Pinpoint the cell where the given text exists, returning its (x, y) midpoint coordinate. 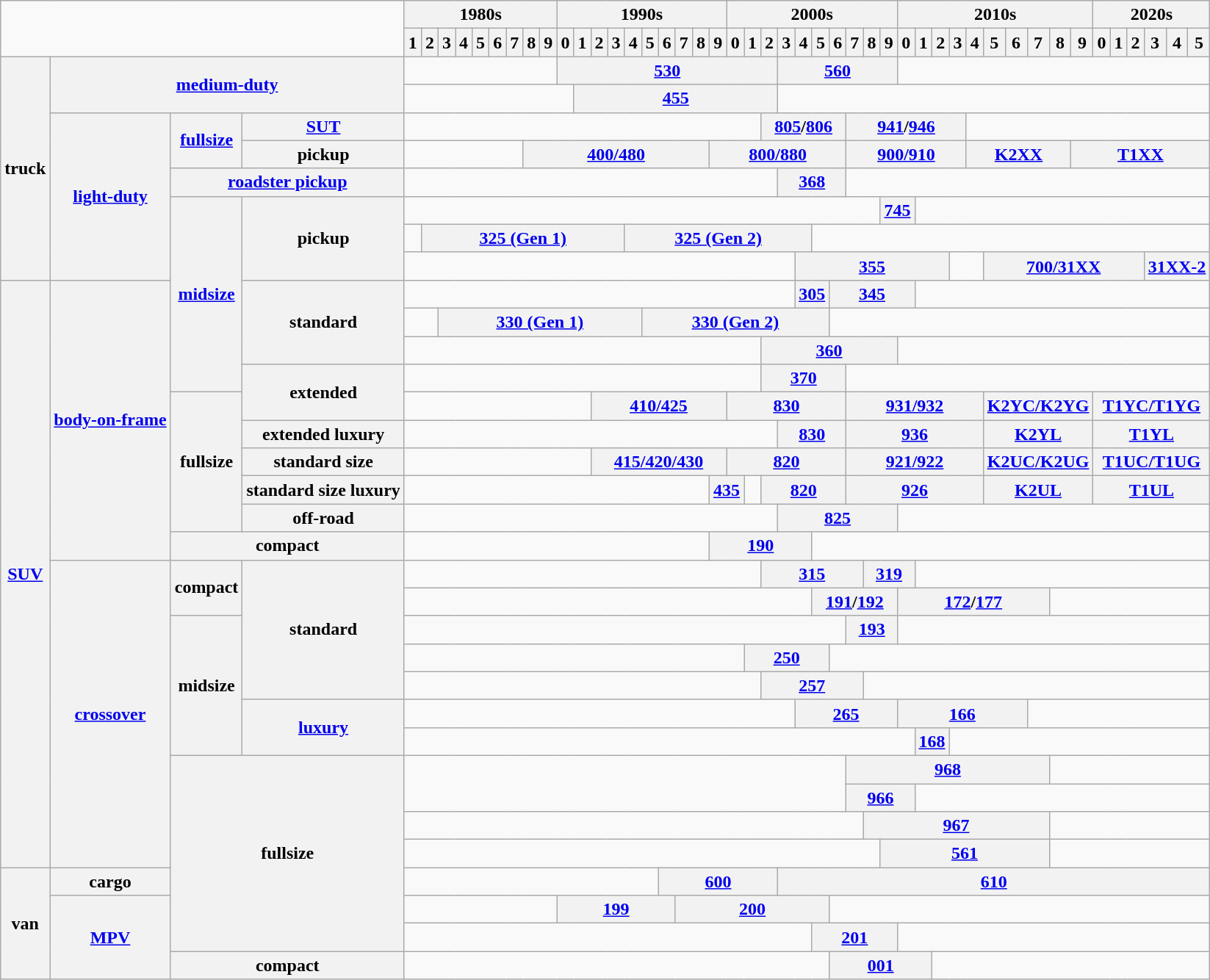
extended (323, 392)
319 (889, 574)
T1YC/T1YG (1152, 406)
400/480 (616, 154)
200 (752, 909)
921/922 (915, 462)
825 (838, 518)
370 (804, 378)
530 (667, 71)
410/425 (658, 406)
368 (813, 182)
700/31XX (1064, 266)
305 (813, 294)
1990s (642, 15)
415/420/430 (658, 462)
SUV (25, 573)
168 (932, 741)
luxury (323, 727)
2000s (812, 15)
315 (813, 574)
T1XX (1140, 154)
325 (Gen 2) (719, 238)
body-on-frame (110, 420)
172/177 (973, 602)
250 (787, 657)
K2YC/K2YG (1038, 406)
1980s (480, 15)
931/932 (915, 406)
926 (915, 490)
345 (872, 294)
610 (994, 882)
cargo (110, 882)
SUT (323, 126)
truck (25, 168)
K2YL (1038, 434)
medium-duty (228, 84)
K2UL (1038, 490)
199 (616, 909)
190 (760, 546)
745 (898, 210)
T1UC/T1UG (1152, 462)
van (25, 923)
2010s (995, 15)
435 (726, 490)
455 (676, 98)
967 (957, 826)
265 (846, 713)
257 (813, 685)
941/946 (907, 126)
600 (718, 882)
K2XX (1018, 154)
191/192 (854, 602)
330 (Gen 2) (735, 322)
800/880 (777, 154)
966 (880, 797)
roadster pickup (287, 182)
560 (838, 71)
805/806 (804, 126)
T1UL (1152, 490)
extended luxury (323, 434)
193 (872, 630)
K2UC/K2UG (1038, 462)
355 (872, 266)
561 (965, 854)
crossover (110, 714)
T1YL (1152, 434)
MPV (110, 937)
201 (854, 937)
standard size luxury (323, 490)
light-duty (110, 196)
968 (948, 769)
off-road (323, 518)
900/910 (907, 154)
001 (881, 965)
166 (962, 713)
325 (Gen 1) (523, 238)
standard size (323, 462)
360 (829, 350)
2020s (1152, 15)
936 (915, 434)
330 (Gen 1) (539, 322)
31XX-2 (1177, 266)
